Output the [x, y] coordinate of the center of the cell containing the given text.  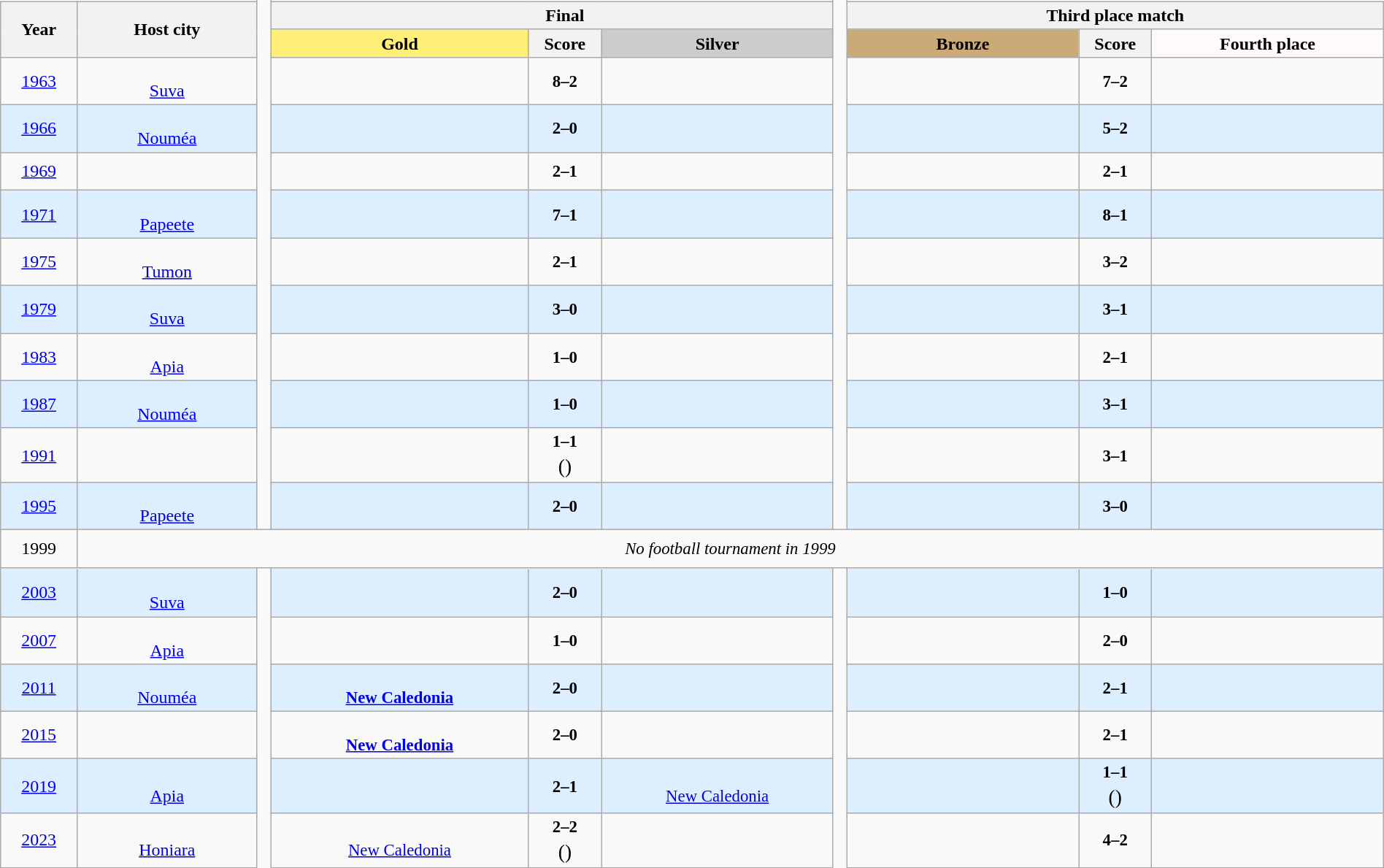
4–2 [1115, 840]
1999 [39, 549]
1971 [39, 215]
No football tournament in 1999 [731, 549]
Fourth place [1267, 43]
Honiara [167, 840]
3–2 [1115, 261]
1975 [39, 261]
Third place match [1115, 15]
Bronze [962, 43]
7–1 [565, 215]
8–2 [565, 82]
1966 [39, 128]
1991 [39, 455]
1995 [39, 507]
2011 [39, 688]
1983 [39, 356]
Final [565, 15]
Gold [400, 43]
7–2 [1115, 82]
Year [39, 29]
2–2() [565, 840]
Host city [167, 29]
2023 [39, 840]
Tumon [167, 261]
1987 [39, 404]
Silver [717, 43]
5–2 [1115, 128]
1969 [39, 172]
2019 [39, 786]
2007 [39, 641]
8–1 [1115, 215]
1963 [39, 82]
2015 [39, 736]
2003 [39, 593]
1979 [39, 310]
